Identify which cell holds the provided text, then report its (x, y) central coordinate. 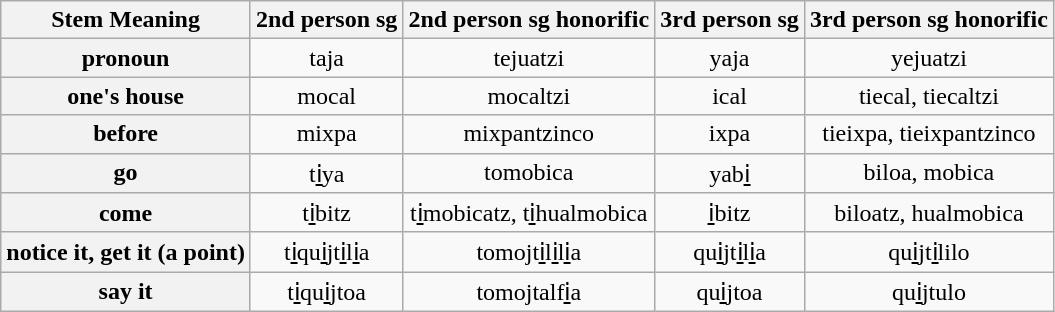
ti̱qui̱jtoa (326, 292)
tomojti̱li̱li̱a (529, 252)
yejuatzi (928, 58)
notice it, get it (a point) (126, 252)
tomojtalfi̱a (529, 292)
before (126, 134)
mixpa (326, 134)
biloa, mobica (928, 173)
ti̱ya (326, 173)
mixpantzinco (529, 134)
i̱bitz (730, 213)
2nd person sg (326, 20)
tejuatzi (529, 58)
tiecal, tiecaltzi (928, 96)
Stem Meaning (126, 20)
yaja (730, 58)
one's house (126, 96)
tomobica (529, 173)
3rd person sg honorific (928, 20)
ical (730, 96)
come (126, 213)
ti̱mobicatz, ti̱hualmobica (529, 213)
ti̱qui̱jti̱li̱a (326, 252)
2nd person sg honorific (529, 20)
ti̱bitz (326, 213)
say it (126, 292)
qui̱jti̱lilo (928, 252)
yabi̱ (730, 173)
qui̱jtoa (730, 292)
go (126, 173)
mocaltzi (529, 96)
pronoun (126, 58)
taja (326, 58)
qui̱jtulo (928, 292)
qui̱jti̱li̱a (730, 252)
tieixpa, tieixpantzinco (928, 134)
mocal (326, 96)
ixpa (730, 134)
3rd person sg (730, 20)
biloatz, hualmobica (928, 213)
